Locate the cell with the specified text and output its [x, y] center coordinate. 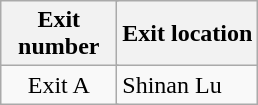
Exit location [188, 34]
Exit A [59, 85]
Exit number [59, 34]
Shinan Lu [188, 85]
